Search for the cell housing the specified text and yield its (x, y) center coordinate. 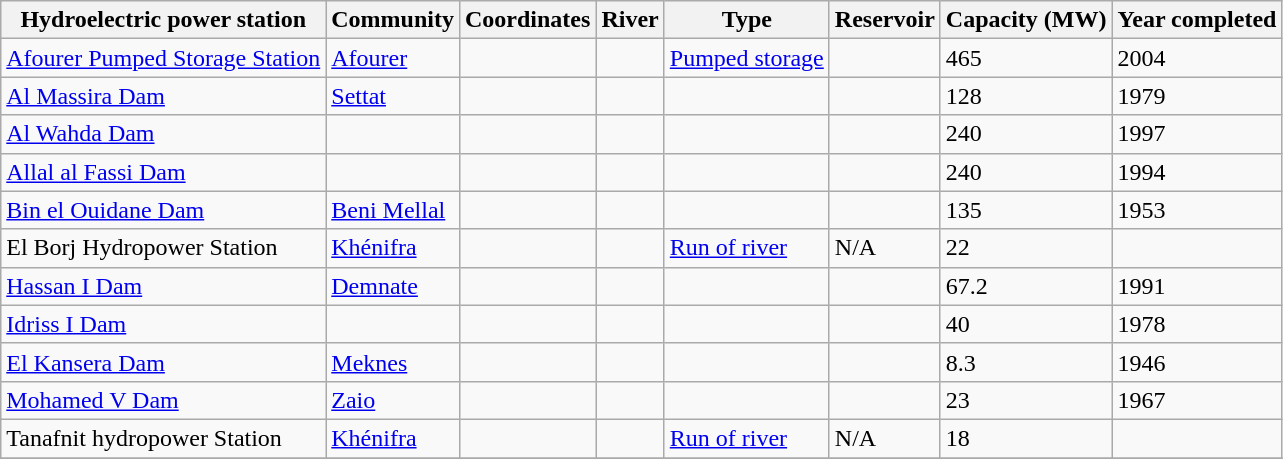
Al Massira Dam (164, 96)
Afourer (393, 58)
1953 (1197, 210)
El Borj Hydropower Station (164, 248)
67.2 (1026, 286)
Settat (393, 96)
River (630, 20)
2004 (1197, 58)
Zaio (393, 400)
Mohamed V Dam (164, 400)
Pumped storage (746, 58)
Al Wahda Dam (164, 134)
40 (1026, 324)
1946 (1197, 362)
Reservoir (884, 20)
1967 (1197, 400)
Meknes (393, 362)
Year completed (1197, 20)
135 (1026, 210)
Hassan I Dam (164, 286)
El Kansera Dam (164, 362)
1997 (1197, 134)
1994 (1197, 172)
22 (1026, 248)
Idriss I Dam (164, 324)
Capacity (MW) (1026, 20)
465 (1026, 58)
Bin el Ouidane Dam (164, 210)
Community (393, 20)
1978 (1197, 324)
18 (1026, 438)
Tanafnit hydropower Station (164, 438)
Coordinates (527, 20)
1979 (1197, 96)
Type (746, 20)
8.3 (1026, 362)
Allal al Fassi Dam (164, 172)
Afourer Pumped Storage Station (164, 58)
1991 (1197, 286)
23 (1026, 400)
Hydroelectric power station (164, 20)
Beni Mellal (393, 210)
Demnate (393, 286)
128 (1026, 96)
